Output the [x, y] coordinate of the center of the cell containing the given text.  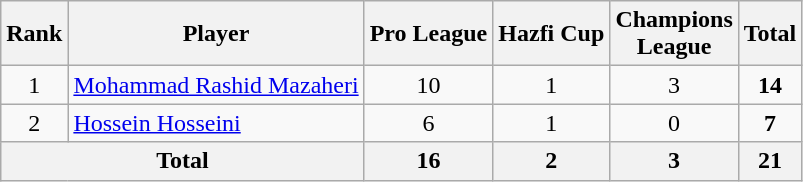
0 [674, 123]
Rank [34, 34]
Player [216, 34]
Hazfi Cup [552, 34]
16 [428, 161]
ChampionsLeague [674, 34]
6 [428, 123]
21 [770, 161]
Pro League [428, 34]
10 [428, 85]
7 [770, 123]
14 [770, 85]
Hossein Hosseini [216, 123]
Mohammad Rashid Mazaheri [216, 85]
